Search for the cell housing the specified text and yield its (x, y) center coordinate. 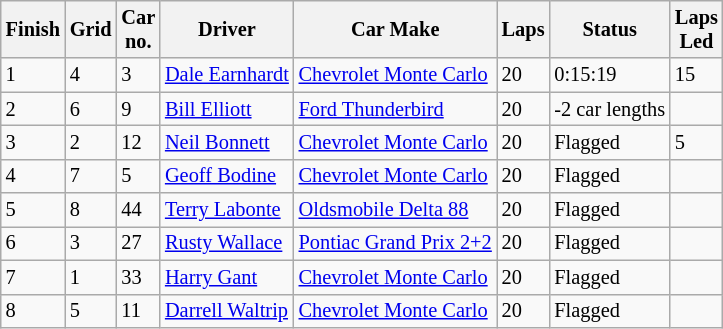
33 (138, 277)
Grid (91, 29)
Pontiac Grand Prix 2+2 (396, 243)
Carno. (138, 29)
-2 car lengths (610, 109)
Oldsmobile Delta 88 (396, 210)
Harry Gant (227, 277)
LapsLed (696, 29)
Ford Thunderbird (396, 109)
Neil Bonnett (227, 142)
12 (138, 142)
Finish (33, 29)
Terry Labonte (227, 210)
Laps (524, 29)
Status (610, 29)
Car Make (396, 29)
Rusty Wallace (227, 243)
15 (696, 75)
0:15:19 (610, 75)
27 (138, 243)
Darrell Waltrip (227, 311)
Driver (227, 29)
Dale Earnhardt (227, 75)
Geoff Bodine (227, 176)
11 (138, 311)
44 (138, 210)
Bill Elliott (227, 109)
9 (138, 109)
